Return [X, Y] of the center of cell containing provided text 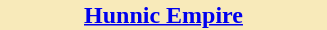
Hunnic Empire [164, 15]
